Extract the (X, Y) coordinate from the center of the cell holding the provided text.  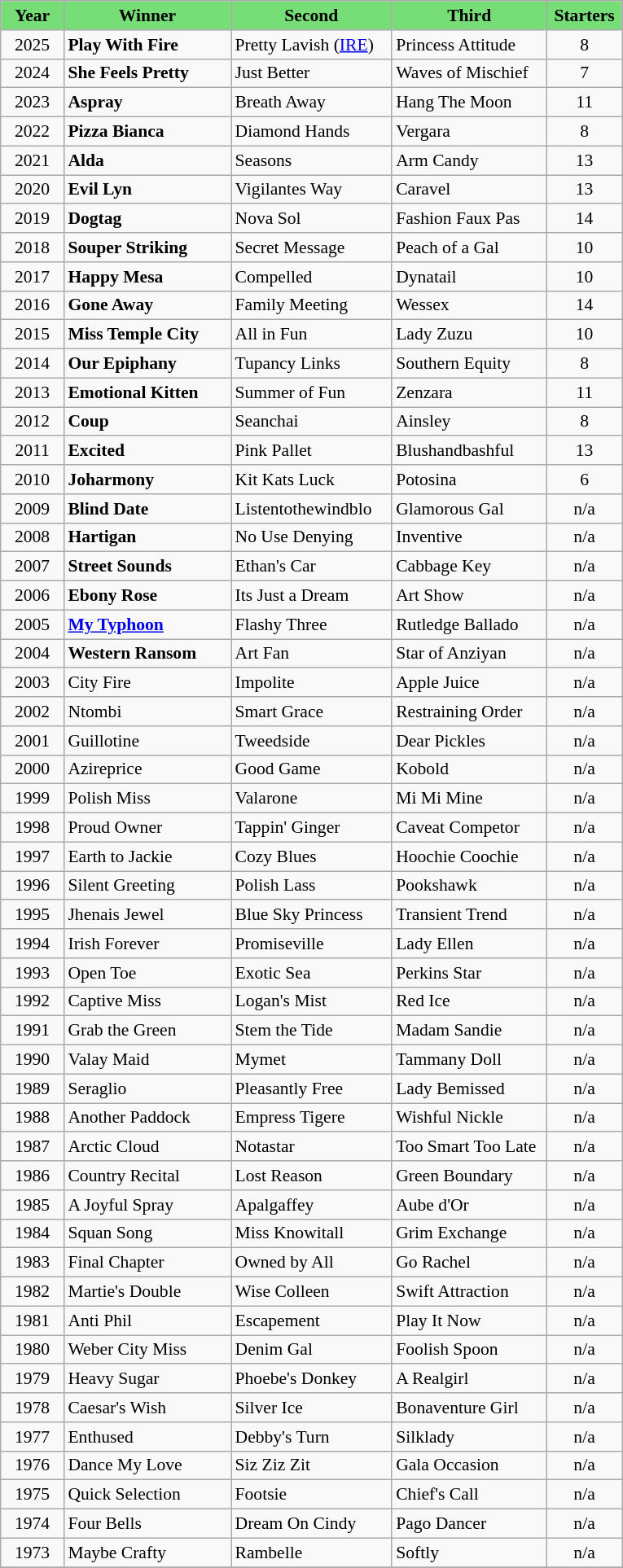
1987 (33, 1147)
2001 (33, 741)
2018 (33, 247)
Our Epiphany (147, 364)
Listentothewindblo (312, 509)
2014 (33, 364)
Seanchai (312, 422)
Star of Anziyan (469, 654)
2010 (33, 480)
1990 (33, 1060)
Mymet (312, 1060)
Coup (147, 422)
Rutledge Ballado (469, 624)
Another Paddock (147, 1118)
Apple Juice (469, 683)
1995 (33, 915)
Hang The Moon (469, 103)
Captive Miss (147, 1001)
Caravel (469, 190)
Lady Ellen (469, 944)
2002 (33, 712)
Tammany Doll (469, 1060)
1978 (33, 1408)
Seasons (312, 160)
Final Chapter (147, 1263)
2021 (33, 160)
Fashion Faux Pas (469, 219)
Ethan's Car (312, 567)
Miss Temple City (147, 335)
2009 (33, 509)
1980 (33, 1350)
1984 (33, 1233)
Irish Forever (147, 944)
Ntombi (147, 712)
Alda (147, 160)
Compelled (312, 277)
Dynatail (469, 277)
Green Boundary (469, 1176)
Aube d'Or (469, 1205)
2008 (33, 537)
Pizza Bianca (147, 132)
Notastar (312, 1147)
1986 (33, 1176)
1979 (33, 1379)
Martie's Double (147, 1292)
Heavy Sugar (147, 1379)
Empress Tigere (312, 1118)
Silver Ice (312, 1408)
Lady Zuzu (469, 335)
Stem the Tide (312, 1031)
1981 (33, 1321)
Secret Message (312, 247)
Joharmony (147, 480)
Glamorous Gal (469, 509)
Squan Song (147, 1233)
Caesar's Wish (147, 1408)
Grim Exchange (469, 1233)
1975 (33, 1495)
Exotic Sea (312, 973)
2003 (33, 683)
Polish Lass (312, 886)
Dogtag (147, 219)
1988 (33, 1118)
Debby's Turn (312, 1437)
2000 (33, 769)
2005 (33, 624)
1989 (33, 1088)
Happy Mesa (147, 277)
Art Show (469, 596)
Winner (147, 15)
Southern Equity (469, 364)
Go Rachel (469, 1263)
Silklady (469, 1437)
Tupancy Links (312, 364)
A Joyful Spray (147, 1205)
Azireprice (147, 769)
Starters (585, 15)
Evil Lyn (147, 190)
Four Bells (147, 1524)
Nova Sol (312, 219)
Ebony Rose (147, 596)
2023 (33, 103)
Tweedside (312, 741)
Wise Colleen (312, 1292)
Blue Sky Princess (312, 915)
Dream On Cindy (312, 1524)
1993 (33, 973)
Denim Gal (312, 1350)
Play With Fire (147, 45)
Hartigan (147, 537)
Owned by All (312, 1263)
Gone Away (147, 305)
Second (312, 15)
Art Fan (312, 654)
2013 (33, 392)
Mi Mi Mine (469, 799)
Year (33, 15)
2007 (33, 567)
My Typhoon (147, 624)
Impolite (312, 683)
Inventive (469, 537)
Guillotine (147, 741)
Vergara (469, 132)
Good Game (312, 769)
Waves of Mischief (469, 73)
1992 (33, 1001)
Madam Sandie (469, 1031)
1983 (33, 1263)
Too Smart Too Late (469, 1147)
Grab the Green (147, 1031)
Perkins Star (469, 973)
Transient Trend (469, 915)
Ainsley (469, 422)
No Use Denying (312, 537)
Lady Bemissed (469, 1088)
1976 (33, 1465)
2004 (33, 654)
Restraining Order (469, 712)
Logan's Mist (312, 1001)
1991 (33, 1031)
1982 (33, 1292)
Country Recital (147, 1176)
Pleasantly Free (312, 1088)
Cozy Blues (312, 856)
2006 (33, 596)
1998 (33, 828)
Aspray (147, 103)
Its Just a Dream (312, 596)
Blind Date (147, 509)
Valay Maid (147, 1060)
Polish Miss (147, 799)
Enthused (147, 1437)
Miss Knowitall (312, 1233)
2022 (33, 132)
1973 (33, 1553)
Footsie (312, 1495)
Zenzara (469, 392)
Tappin' Ginger (312, 828)
All in Fun (312, 335)
Seraglio (147, 1088)
Street Sounds (147, 567)
1997 (33, 856)
Proud Owner (147, 828)
Arctic Cloud (147, 1147)
2017 (33, 277)
2015 (33, 335)
1994 (33, 944)
Flashy Three (312, 624)
7 (585, 73)
Family Meeting (312, 305)
Swift Attraction (469, 1292)
Diamond Hands (312, 132)
Softly (469, 1553)
2011 (33, 451)
Lost Reason (312, 1176)
2020 (33, 190)
Summer of Fun (312, 392)
2024 (33, 73)
Hoochie Coochie (469, 856)
Pookshawk (469, 886)
1996 (33, 886)
Chief's Call (469, 1495)
Pink Pallet (312, 451)
Valarone (312, 799)
Promiseville (312, 944)
Excited (147, 451)
City Fire (147, 683)
Foolish Spoon (469, 1350)
1985 (33, 1205)
Phoebe's Donkey (312, 1379)
Maybe Crafty (147, 1553)
Emotional Kitten (147, 392)
Dance My Love (147, 1465)
6 (585, 480)
Pretty Lavish (IRE) (312, 45)
A Realgirl (469, 1379)
Play It Now (469, 1321)
Princess Attitude (469, 45)
Rambelle (312, 1553)
Breath Away (312, 103)
Third (469, 15)
Quick Selection (147, 1495)
Wishful Nickle (469, 1118)
Earth to Jackie (147, 856)
Silent Greeting (147, 886)
1999 (33, 799)
She Feels Pretty (147, 73)
Kobold (469, 769)
Potosina (469, 480)
Caveat Competor (469, 828)
2016 (33, 305)
Cabbage Key (469, 567)
Open Toe (147, 973)
2012 (33, 422)
Souper Striking (147, 247)
Jhenais Jewel (147, 915)
Anti Phil (147, 1321)
Vigilantes Way (312, 190)
Just Better (312, 73)
Weber City Miss (147, 1350)
Pago Dancer (469, 1524)
Gala Occasion (469, 1465)
Smart Grace (312, 712)
Wessex (469, 305)
Kit Kats Luck (312, 480)
Arm Candy (469, 160)
2019 (33, 219)
Apalgaffey (312, 1205)
1974 (33, 1524)
Red Ice (469, 1001)
Peach of a Gal (469, 247)
Escapement (312, 1321)
Bonaventure Girl (469, 1408)
Blushandbashful (469, 451)
Siz Ziz Zit (312, 1465)
1977 (33, 1437)
Dear Pickles (469, 741)
Western Ransom (147, 654)
2025 (33, 45)
